For the text-containing cell, return its midpoint in (x, y) coordinate format. 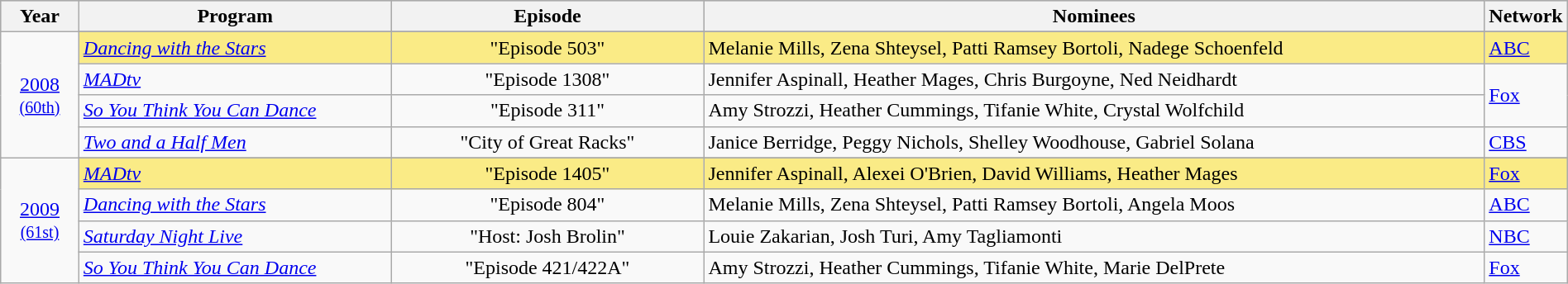
Two and a Half Men (235, 142)
"Episode 421/422A" (547, 267)
Jennifer Aspinall, Alexei O'Brien, David Williams, Heather Mages (1094, 173)
Program (235, 17)
Melanie Mills, Zena Shteysel, Patti Ramsey Bortoli, Angela Moos (1094, 205)
NBC (1526, 236)
Year (40, 17)
CBS (1526, 142)
Amy Strozzi, Heather Cummings, Tifanie White, Marie DelPrete (1094, 267)
"Episode 804" (547, 205)
2008(60th) (40, 95)
Janice Berridge, Peggy Nichols, Shelley Woodhouse, Gabriel Solana (1094, 142)
Saturday Night Live (235, 236)
Melanie Mills, Zena Shteysel, Patti Ramsey Bortoli, Nadege Schoenfeld (1094, 48)
Episode (547, 17)
Nominees (1094, 17)
"Episode 1308" (547, 79)
"Episode 503" (547, 48)
"Episode 1405" (547, 173)
Amy Strozzi, Heather Cummings, Tifanie White, Crystal Wolfchild (1094, 111)
Louie Zakarian, Josh Turi, Amy Tagliamonti (1094, 236)
Network (1526, 17)
"City of Great Racks" (547, 142)
"Host: Josh Brolin" (547, 236)
Jennifer Aspinall, Heather Mages, Chris Burgoyne, Ned Neidhardt (1094, 79)
2009(61st) (40, 220)
"Episode 311" (547, 111)
